Return the [x, y] coordinate for the center point of the cell that contains the specified text.  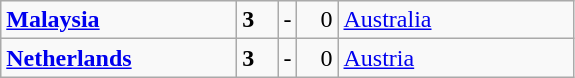
Malaysia [119, 20]
Australia [456, 20]
Netherlands [119, 58]
Austria [456, 58]
